Extract the [X, Y] coordinate from the center of the cell holding the provided text.  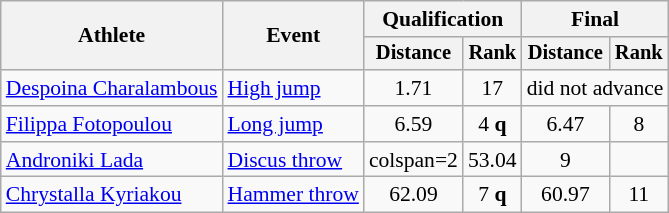
colspan=2 [414, 160]
Discus throw [292, 160]
Filippa Fotopoulou [112, 124]
53.04 [492, 160]
Event [292, 36]
17 [492, 88]
1.71 [414, 88]
High jump [292, 88]
Chrystalla Kyriakou [112, 195]
9 [566, 160]
Long jump [292, 124]
Androniki Lada [112, 160]
6.59 [414, 124]
did not advance [596, 88]
Qualification [443, 19]
6.47 [566, 124]
Hammer throw [292, 195]
7 q [492, 195]
Despoina Charalambous [112, 88]
Athlete [112, 36]
11 [638, 195]
62.09 [414, 195]
8 [638, 124]
60.97 [566, 195]
4 q [492, 124]
Final [596, 19]
